For the text-containing cell, return its midpoint in [X, Y] coordinate format. 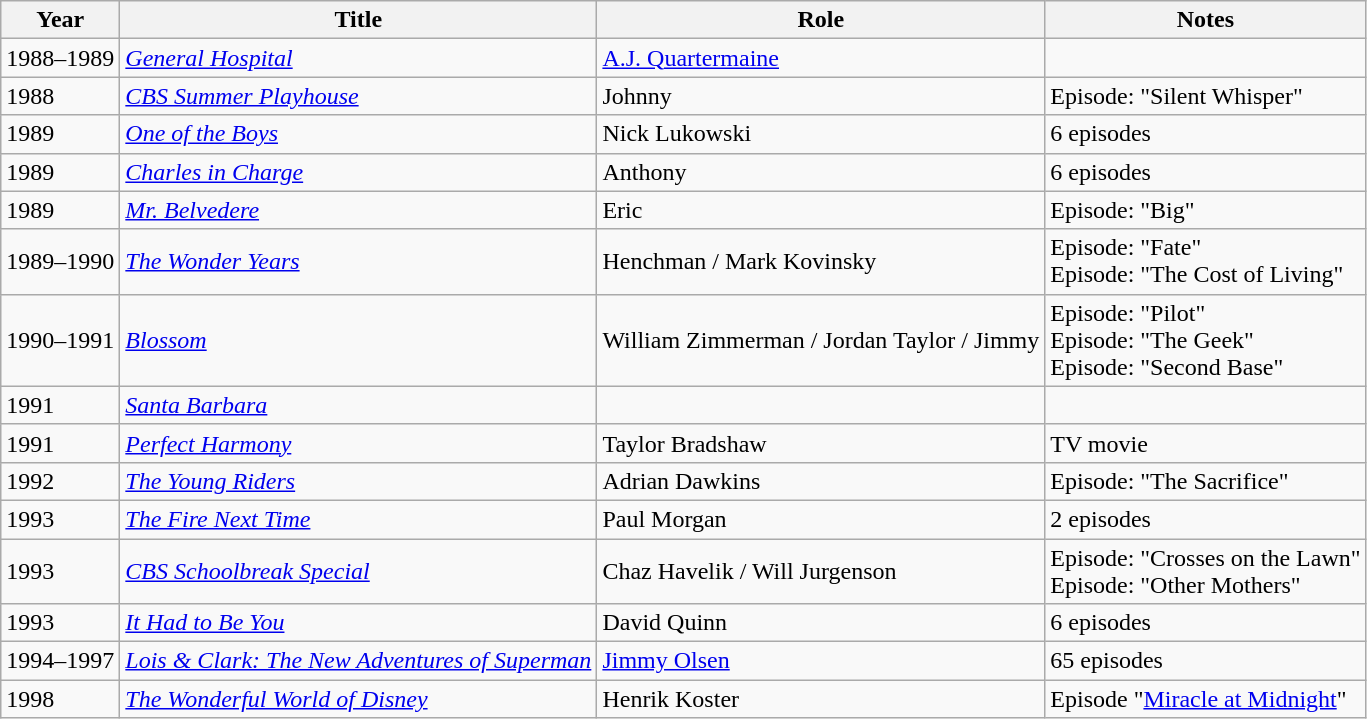
Jimmy Olsen [821, 661]
65 episodes [1206, 661]
1998 [60, 699]
Mr. Belvedere [358, 210]
David Quinn [821, 623]
Episode: "The Sacrifice" [1206, 481]
Episode: "Silent Whisper" [1206, 96]
Paul Morgan [821, 519]
1988 [60, 96]
The Young Riders [358, 481]
Role [821, 20]
William Zimmerman / Jordan Taylor / Jimmy [821, 340]
Episode: "Pilot"Episode: "The Geek"Episode: "Second Base" [1206, 340]
Adrian Dawkins [821, 481]
A.J. Quartermaine [821, 58]
1988–1989 [60, 58]
Anthony [821, 172]
Nick Lukowski [821, 134]
Santa Barbara [358, 405]
The Wonder Years [358, 262]
CBS Summer Playhouse [358, 96]
It Had to Be You [358, 623]
2 episodes [1206, 519]
Episode: "Fate"Episode: "The Cost of Living" [1206, 262]
The Wonderful World of Disney [358, 699]
Episode "Miracle at Midnight" [1206, 699]
Title [358, 20]
Lois & Clark: The New Adventures of Superman [358, 661]
1994–1997 [60, 661]
CBS Schoolbreak Special [358, 570]
Henchman / Mark Kovinsky [821, 262]
Perfect Harmony [358, 443]
The Fire Next Time [358, 519]
Charles in Charge [358, 172]
1989–1990 [60, 262]
Taylor Bradshaw [821, 443]
Johnny [821, 96]
One of the Boys [358, 134]
Episode: "Big" [1206, 210]
Episode: "Crosses on the Lawn"Episode: "Other Mothers" [1206, 570]
1990–1991 [60, 340]
Henrik Koster [821, 699]
Year [60, 20]
Blossom [358, 340]
General Hospital [358, 58]
1992 [60, 481]
Eric [821, 210]
Chaz Havelik / Will Jurgenson [821, 570]
Notes [1206, 20]
TV movie [1206, 443]
